Pinpoint the cell where the given text exists, returning its [x, y] midpoint coordinate. 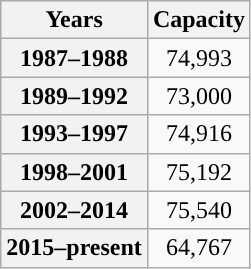
1989–1992 [74, 96]
73,000 [198, 96]
2015–present [74, 248]
75,540 [198, 210]
2002–2014 [74, 210]
Years [74, 20]
1998–2001 [74, 172]
1993–1997 [74, 134]
74,916 [198, 134]
75,192 [198, 172]
Capacity [198, 20]
74,993 [198, 58]
64,767 [198, 248]
1987–1988 [74, 58]
